Pinpoint the cell where the given text exists, returning its [x, y] midpoint coordinate. 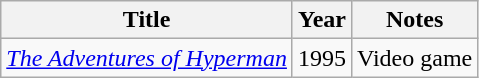
The Adventures of Hyperman [147, 58]
Year [322, 20]
1995 [322, 58]
Title [147, 20]
Notes [414, 20]
Video game [414, 58]
